Detect which cell encompasses the target text, then output its [x, y] center coordinate. 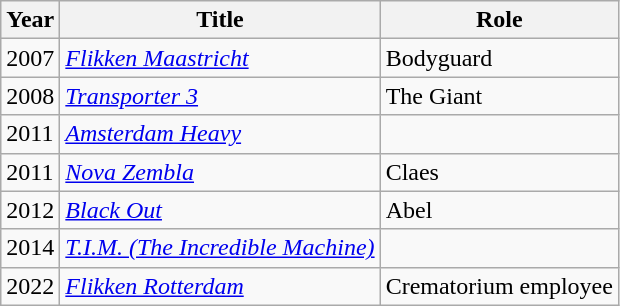
2007 [30, 58]
Crematorium employee [499, 286]
Title [220, 20]
Flikken Maastricht [220, 58]
Amsterdam Heavy [220, 134]
Black Out [220, 210]
T.I.M. (The Incredible Machine) [220, 248]
2014 [30, 248]
Role [499, 20]
Claes [499, 172]
2022 [30, 286]
Transporter 3 [220, 96]
2008 [30, 96]
Flikken Rotterdam [220, 286]
Abel [499, 210]
Nova Zembla [220, 172]
Bodyguard [499, 58]
2012 [30, 210]
The Giant [499, 96]
Year [30, 20]
